Determine the (X, Y) coordinate at the center of the cell enclosing the given text.  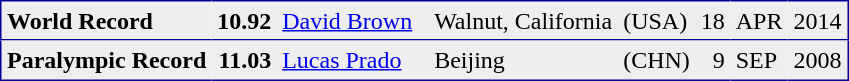
World Record (106, 20)
(CHN) (657, 60)
18 (712, 20)
11.03 (244, 60)
2014 (818, 20)
David Brown (348, 20)
10.92 (244, 20)
SEP (759, 60)
Walnut, California (524, 20)
Lucas Prado (348, 60)
Paralympic Record (106, 60)
APR (759, 20)
Beijing (524, 60)
9 (712, 60)
(USA) (657, 20)
2008 (818, 60)
